Return (X, Y) of the center of cell containing provided text 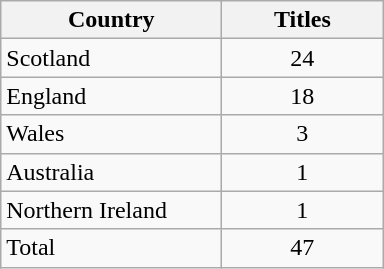
3 (302, 134)
Country (112, 20)
Titles (302, 20)
England (112, 96)
Australia (112, 172)
Total (112, 248)
47 (302, 248)
18 (302, 96)
24 (302, 58)
Northern Ireland (112, 210)
Scotland (112, 58)
Wales (112, 134)
